For the text-containing cell, return its midpoint in [x, y] coordinate format. 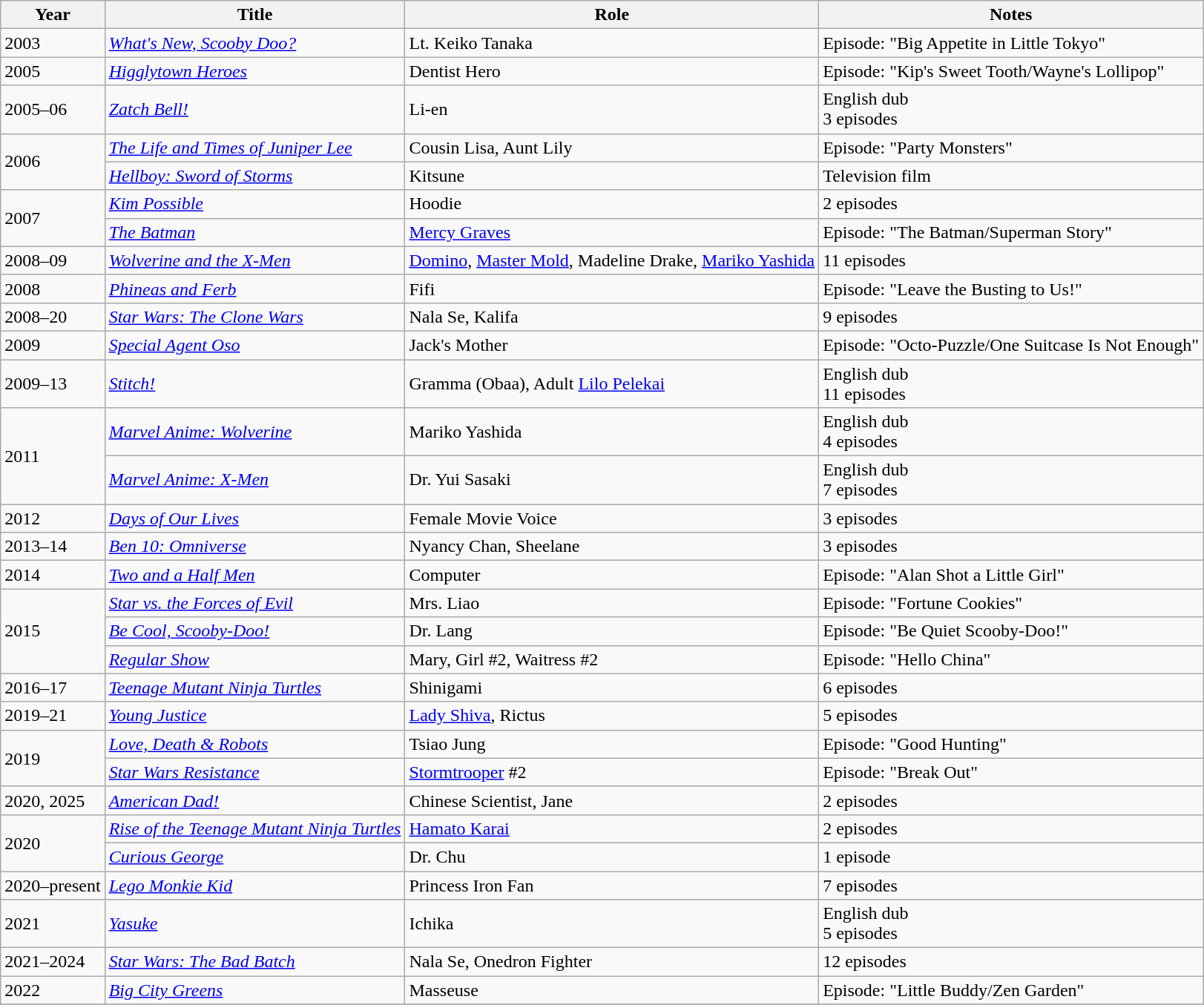
2011 [53, 456]
Shinigami [612, 688]
Notes [1011, 15]
Two and a Half Men [255, 575]
Star vs. the Forces of Evil [255, 603]
Higglytown Heroes [255, 71]
Nyancy Chan, Sheelane [612, 547]
English dub11 episodes [1011, 383]
1 episode [1011, 857]
Dr. Yui Sasaki [612, 481]
What's New, Scooby Doo? [255, 43]
Lady Shiva, Rictus [612, 716]
2005–06 [53, 110]
Princess Iron Fan [612, 885]
Year [53, 15]
Wolverine and the X-Men [255, 260]
2014 [53, 575]
Episode: "Party Monsters" [1011, 148]
2019–21 [53, 716]
Episode: "Alan Shot a Little Girl" [1011, 575]
Curious George [255, 857]
Ben 10: Omniverse [255, 547]
Gramma (Obaa), Adult Lilo Pelekai [612, 383]
Mrs. Liao [612, 603]
2021 [53, 924]
Young Justice [255, 716]
7 episodes [1011, 885]
The Life and Times of Juniper Lee [255, 148]
Episode: "Break Out" [1011, 772]
2021–2024 [53, 962]
2006 [53, 162]
Teenage Mutant Ninja Turtles [255, 688]
Mercy Graves [612, 232]
Phineas and Ferb [255, 289]
11 episodes [1011, 260]
Lt. Keiko Tanaka [612, 43]
Television film [1011, 176]
Cousin Lisa, Aunt Lily [612, 148]
2012 [53, 518]
Star Wars: The Clone Wars [255, 317]
2008–20 [53, 317]
Episode: "Good Hunting" [1011, 744]
Hamato Karai [612, 828]
Special Agent Oso [255, 345]
Hellboy: Sword of Storms [255, 176]
2020–present [53, 885]
Star Wars Resistance [255, 772]
Episode: "The Batman/Superman Story" [1011, 232]
Days of Our Lives [255, 518]
English dub4 episodes [1011, 432]
Marvel Anime: Wolverine [255, 432]
Episode: "Leave the Busting to Us!" [1011, 289]
Kim Possible [255, 204]
Role [612, 15]
2020 [53, 843]
Episode: "Big Appetite in Little Tokyo" [1011, 43]
2022 [53, 990]
Episode: "Be Quiet Scooby-Doo!" [1011, 631]
Mariko Yashida [612, 432]
2009–13 [53, 383]
Episode: "Hello China" [1011, 659]
2020, 2025 [53, 800]
2005 [53, 71]
Episode: "Little Buddy/Zen Garden" [1011, 990]
English dub3 episodes [1011, 110]
Fifi [612, 289]
Dentist Hero [612, 71]
Marvel Anime: X-Men [255, 481]
Be Cool, Scooby-Doo! [255, 631]
2003 [53, 43]
Kitsune [612, 176]
2007 [53, 218]
Ichika [612, 924]
2019 [53, 758]
Regular Show [255, 659]
Big City Greens [255, 990]
Nala Se, Kalifa [612, 317]
Computer [612, 575]
Female Movie Voice [612, 518]
2016–17 [53, 688]
English dub5 episodes [1011, 924]
2009 [53, 345]
Episode: "Fortune Cookies" [1011, 603]
Dr. Chu [612, 857]
Li-en [612, 110]
Lego Monkie Kid [255, 885]
2008–09 [53, 260]
The Batman [255, 232]
5 episodes [1011, 716]
English dub7 episodes [1011, 481]
2013–14 [53, 547]
Yasuke [255, 924]
American Dad! [255, 800]
2008 [53, 289]
Episode: "Octo-Puzzle/One Suitcase Is Not Enough" [1011, 345]
Title [255, 15]
Rise of the Teenage Mutant Ninja Turtles [255, 828]
12 episodes [1011, 962]
Star Wars: The Bad Batch [255, 962]
9 episodes [1011, 317]
Masseuse [612, 990]
Episode: "Kip's Sweet Tooth/Wayne's Lollipop" [1011, 71]
Zatch Bell! [255, 110]
Hoodie [612, 204]
Stitch! [255, 383]
Dr. Lang [612, 631]
2015 [53, 631]
Chinese Scientist, Jane [612, 800]
Love, Death & Robots [255, 744]
Nala Se, Onedron Fighter [612, 962]
Tsiao Jung [612, 744]
Mary, Girl #2, Waitress #2 [612, 659]
Domino, Master Mold, Madeline Drake, Mariko Yashida [612, 260]
6 episodes [1011, 688]
Jack's Mother [612, 345]
Stormtrooper #2 [612, 772]
